Scan for the cell matching the given text and deliver its (x, y) coordinate at center. 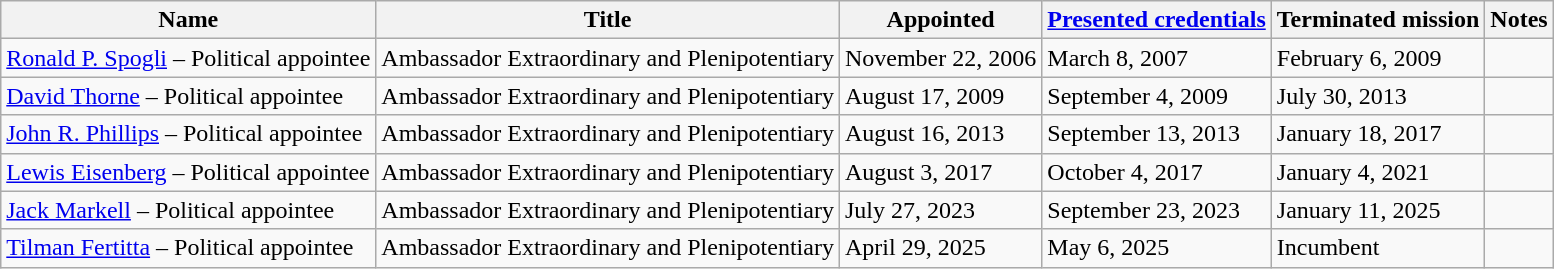
July 27, 2023 (940, 210)
Title (608, 20)
January 11, 2025 (1378, 210)
Incumbent (1378, 248)
August 17, 2009 (940, 96)
February 6, 2009 (1378, 58)
November 22, 2006 (940, 58)
May 6, 2025 (1156, 248)
Jack Markell – Political appointee (188, 210)
August 16, 2013 (940, 134)
August 3, 2017 (940, 172)
Notes (1519, 20)
Lewis Eisenberg – Political appointee (188, 172)
January 18, 2017 (1378, 134)
Ronald P. Spogli – Political appointee (188, 58)
September 13, 2013 (1156, 134)
October 4, 2017 (1156, 172)
Name (188, 20)
Presented credentials (1156, 20)
March 8, 2007 (1156, 58)
January 4, 2021 (1378, 172)
September 4, 2009 (1156, 96)
David Thorne – Political appointee (188, 96)
September 23, 2023 (1156, 210)
Appointed (940, 20)
Tilman Fertitta – Political appointee (188, 248)
John R. Phillips – Political appointee (188, 134)
Terminated mission (1378, 20)
July 30, 2013 (1378, 96)
April 29, 2025 (940, 248)
